From the cell containing the given text, extract its center point as (x, y) coordinate. 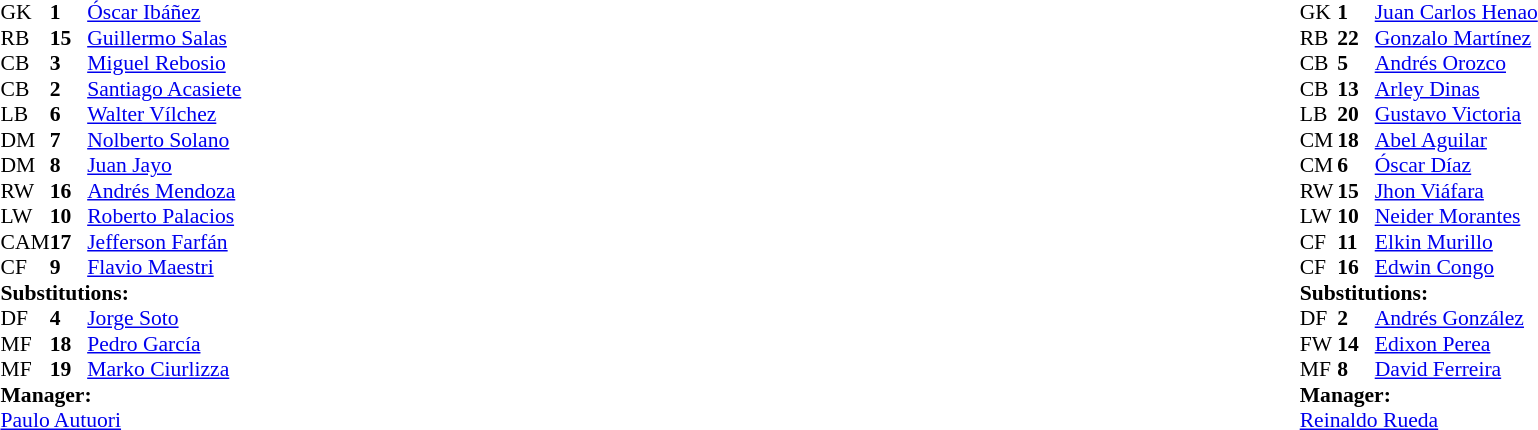
Guillermo Salas (164, 38)
Andrés González (1456, 319)
CAM (24, 242)
Neider Morantes (1456, 217)
20 (1356, 115)
Roberto Palacios (164, 217)
Óscar Ibáñez (164, 13)
Gonzalo Martínez (1456, 38)
19 (69, 369)
13 (1356, 89)
Jefferson Farfán (164, 242)
14 (1356, 344)
Edwin Congo (1456, 267)
Pedro García (164, 344)
Jorge Soto (164, 319)
Arley Dinas (1456, 89)
Edixon Perea (1456, 344)
17 (69, 242)
Miguel Rebosio (164, 63)
5 (1356, 63)
Santiago Acasiete (164, 89)
David Ferreira (1456, 369)
Flavio Maestri (164, 267)
Marko Ciurlizza (164, 369)
Jhon Viáfara (1456, 191)
Andrés Orozco (1456, 63)
Walter Vílchez (164, 115)
9 (69, 267)
7 (69, 140)
Elkin Murillo (1456, 242)
Juan Carlos Henao (1456, 13)
Andrés Mendoza (164, 191)
3 (69, 63)
Gustavo Victoria (1456, 115)
Juan Jayo (164, 165)
22 (1356, 38)
Abel Aguilar (1456, 140)
Nolberto Solano (164, 140)
11 (1356, 242)
4 (69, 319)
FW (1319, 344)
Óscar Díaz (1456, 165)
